Locate the cell with the specified text and output its [X, Y] center coordinate. 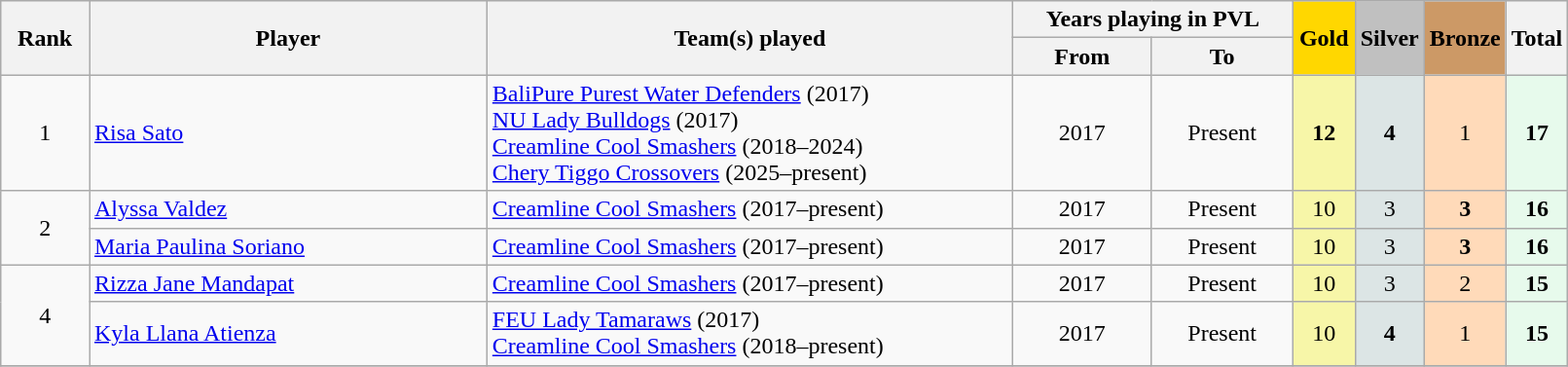
Alyssa Valdez [288, 209]
Bronze [1465, 38]
Silver [1390, 38]
Kyla Llana Atienza [288, 333]
Gold [1324, 38]
Maria Paulina Soriano [288, 246]
12 [1324, 132]
Rizza Jane Mandapat [288, 283]
Risa Sato [288, 132]
17 [1537, 132]
To [1222, 56]
Rank [45, 38]
Years playing in PVL [1152, 19]
From [1082, 56]
Total [1537, 38]
Team(s) played [749, 38]
BaliPure Purest Water Defenders (2017)NU Lady Bulldogs (2017)Creamline Cool Smashers (2018–2024)Chery Tiggo Crossovers (2025–present) [749, 132]
FEU Lady Tamaraws (2017)Creamline Cool Smashers (2018–present) [749, 333]
Player [288, 38]
